Return the [X, Y] coordinate for the center point of the cell that contains the specified text.  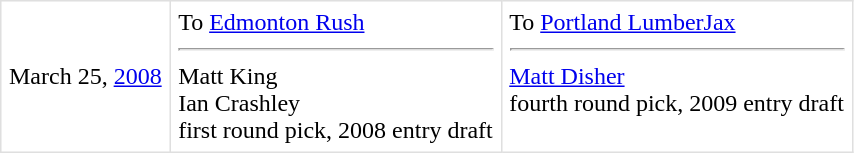
To Edmonton Rush Matt KingIan Crashleyfirst round pick, 2008 entry draft [336, 77]
To Portland LumberJax Matt Disherfourth round pick, 2009 entry draft [676, 77]
March 25, 2008 [86, 77]
